Output the [x, y] coordinate of the center of the cell containing the given text.  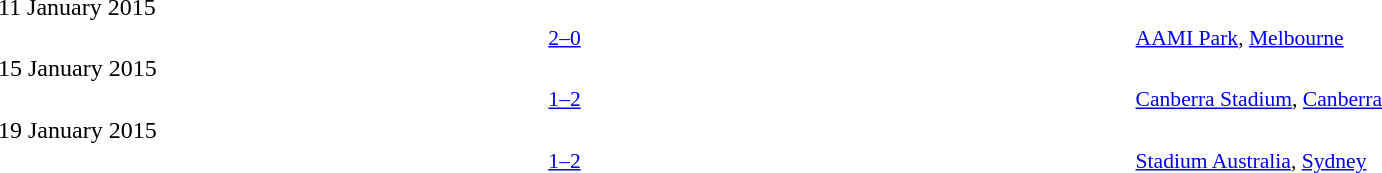
1–2 [564, 99]
2–0 [564, 38]
